Locate the cell with the specified text and output its (x, y) center coordinate. 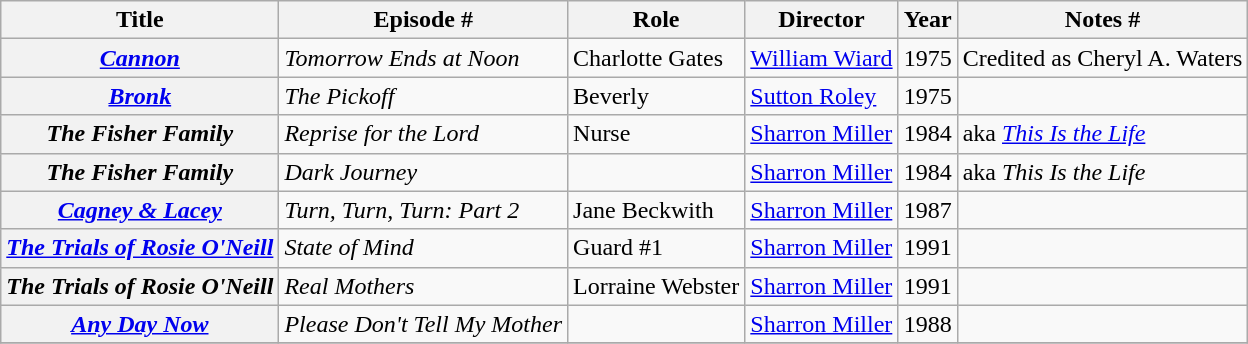
Guard #1 (656, 248)
Bronk (140, 96)
Role (656, 20)
Real Mothers (424, 286)
Lorraine Webster (656, 286)
Director (822, 20)
Reprise for the Lord (424, 134)
Title (140, 20)
Tomorrow Ends at Noon (424, 58)
Turn, Turn, Turn: Part 2 (424, 210)
Cagney & Lacey (140, 210)
Credited as Cheryl A. Waters (1102, 58)
Cannon (140, 58)
Notes # (1102, 20)
Dark Journey (424, 172)
Please Don't Tell My Mother (424, 324)
The Pickoff (424, 96)
Episode # (424, 20)
Sutton Roley (822, 96)
1987 (928, 210)
Charlotte Gates (656, 58)
1988 (928, 324)
State of Mind (424, 248)
William Wiard (822, 58)
Any Day Now (140, 324)
Beverly (656, 96)
Year (928, 20)
Nurse (656, 134)
Jane Beckwith (656, 210)
